Determine the [X, Y] coordinate at the center of the cell enclosing the given text.  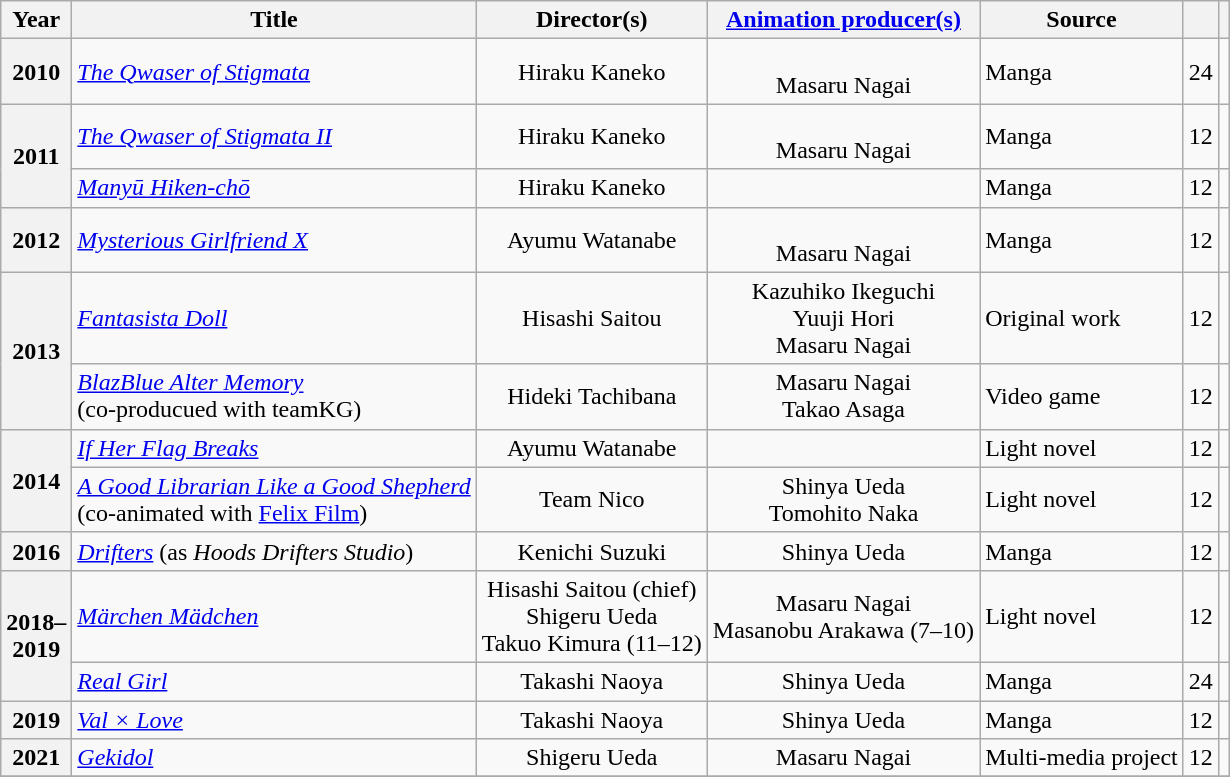
A Good Librarian Like a Good Shepherd(co-animated with Felix Film) [274, 500]
Original work [1082, 318]
2010 [36, 72]
Hisashi Saitou (chief)Shigeru UedaTakuo Kimura (11–12) [592, 616]
The Qwaser of Stigmata II [274, 136]
2018–2019 [36, 635]
Shinya UedaTomohito Naka [843, 500]
Drifters (as Hoods Drifters Studio) [274, 551]
Team Nico [592, 500]
Val × Love [274, 719]
2011 [36, 156]
Title [274, 20]
Fantasista Doll [274, 318]
Multi-media project [1082, 758]
Masaru NagaiTakao Asaga [843, 396]
If Her Flag Breaks [274, 448]
Märchen Mädchen [274, 616]
2021 [36, 758]
Kazuhiko IkeguchiYuuji HoriMasaru Nagai [843, 318]
Year [36, 20]
Director(s) [592, 20]
2016 [36, 551]
Masaru NagaiMasanobu Arakawa (7–10) [843, 616]
2013 [36, 350]
Real Girl [274, 681]
Hisashi Saitou [592, 318]
Animation producer(s) [843, 20]
2012 [36, 240]
2014 [36, 480]
Gekidol [274, 758]
Manyū Hiken-chō [274, 188]
BlazBlue Alter Memory(co-producued with teamKG) [274, 396]
The Qwaser of Stigmata [274, 72]
2019 [36, 719]
Kenichi Suzuki [592, 551]
Video game [1082, 396]
Source [1082, 20]
Shigeru Ueda [592, 758]
Mysterious Girlfriend X [274, 240]
Hideki Tachibana [592, 396]
